Capture the cell that displays the provided text and extract its [X, Y] central coordinate. 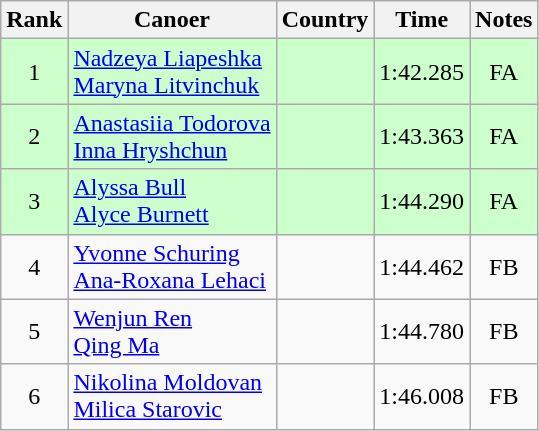
Alyssa BullAlyce Burnett [172, 202]
Rank [34, 20]
Canoer [172, 20]
3 [34, 202]
1:44.290 [422, 202]
Country [325, 20]
1 [34, 72]
1:42.285 [422, 72]
4 [34, 266]
Nadzeya LiapeshkaMaryna Litvinchuk [172, 72]
Yvonne SchuringAna-Roxana Lehaci [172, 266]
1:43.363 [422, 136]
Wenjun RenQing Ma [172, 332]
1:44.462 [422, 266]
Nikolina MoldovanMilica Starovic [172, 396]
5 [34, 332]
Time [422, 20]
1:44.780 [422, 332]
Notes [504, 20]
2 [34, 136]
6 [34, 396]
Anastasiia TodorovaInna Hryshchun [172, 136]
1:46.008 [422, 396]
